Scan for the cell matching the given text and deliver its [x, y] coordinate at center. 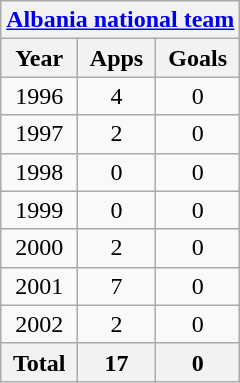
2001 [40, 286]
4 [117, 96]
1996 [40, 96]
Total [40, 362]
2000 [40, 248]
17 [117, 362]
Albania national team [120, 20]
1998 [40, 172]
Goals [197, 58]
2002 [40, 324]
1997 [40, 134]
Apps [117, 58]
Year [40, 58]
1999 [40, 210]
7 [117, 286]
